Locate the cell with the specified text and output its (x, y) center coordinate. 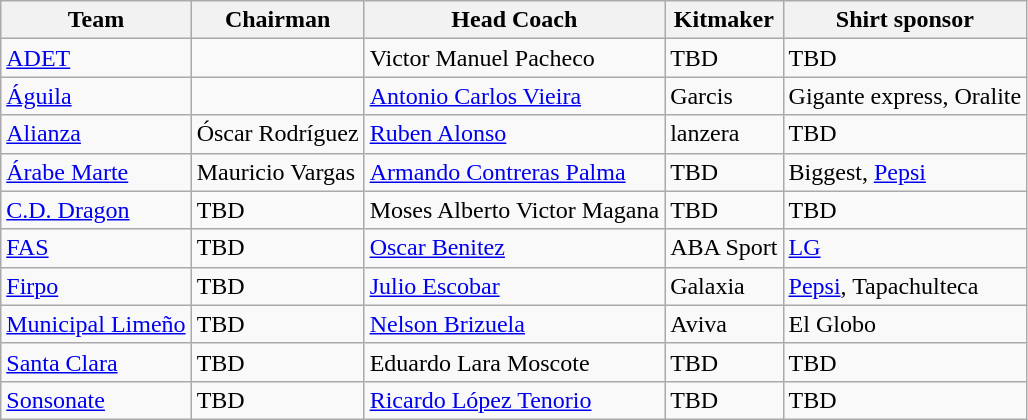
Shirt sponsor (905, 20)
Alianza (96, 134)
C.D. Dragon (96, 210)
Óscar Rodríguez (278, 134)
Armando Contreras Palma (514, 172)
Head Coach (514, 20)
ADET (96, 58)
Águila (96, 96)
Ruben Alonso (514, 134)
LG (905, 248)
Biggest, Pepsi (905, 172)
Municipal Limeño (96, 324)
Galaxia (724, 286)
Mauricio Vargas (278, 172)
lanzera (724, 134)
Gigante express, Oralite (905, 96)
Chairman (278, 20)
Moses Alberto Victor Magana (514, 210)
Pepsi, Tapachulteca (905, 286)
Garcis (724, 96)
Antonio Carlos Vieira (514, 96)
ABA Sport (724, 248)
FAS (96, 248)
Team (96, 20)
Julio Escobar (514, 286)
Árabe Marte (96, 172)
Oscar Benitez (514, 248)
Firpo (96, 286)
Sonsonate (96, 400)
Aviva (724, 324)
Nelson Brizuela (514, 324)
Victor Manuel Pacheco (514, 58)
Santa Clara (96, 362)
Ricardo López Tenorio (514, 400)
El Globo (905, 324)
Eduardo Lara Moscote (514, 362)
Kitmaker (724, 20)
